Output the [X, Y] coordinate of the center of the cell containing the given text.  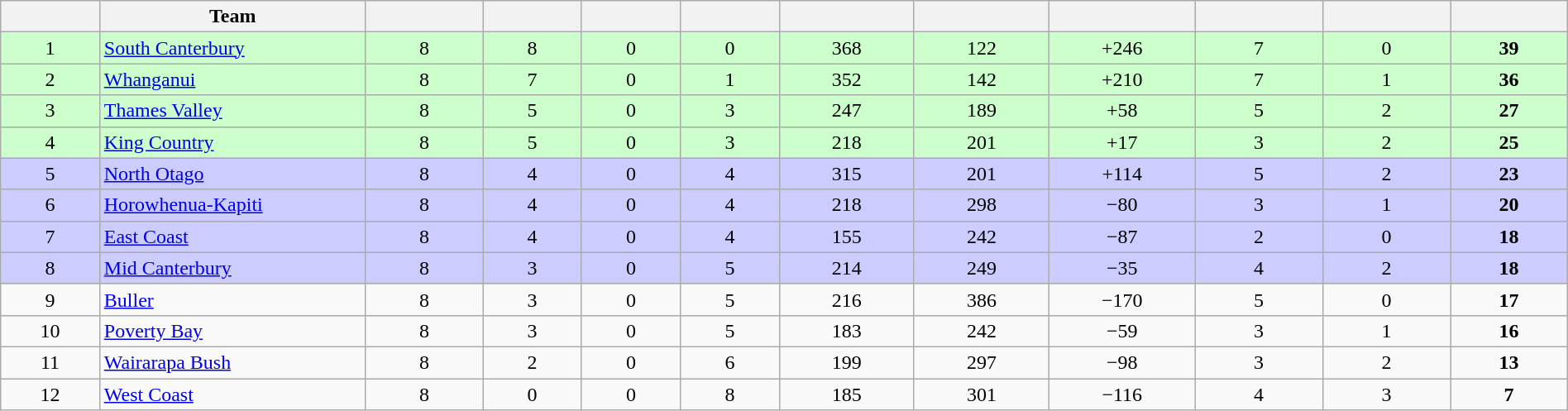
North Otago [232, 174]
155 [847, 237]
122 [981, 48]
Horowhenua-Kapiti [232, 205]
368 [847, 48]
Wairarapa Bush [232, 362]
9 [50, 299]
−80 [1122, 205]
Mid Canterbury [232, 268]
36 [1508, 79]
−170 [1122, 299]
13 [1508, 362]
27 [1508, 111]
−87 [1122, 237]
10 [50, 331]
+246 [1122, 48]
−59 [1122, 331]
King Country [232, 142]
189 [981, 111]
297 [981, 362]
142 [981, 79]
+210 [1122, 79]
−35 [1122, 268]
16 [1508, 331]
Buller [232, 299]
199 [847, 362]
+114 [1122, 174]
216 [847, 299]
301 [981, 394]
Poverty Bay [232, 331]
39 [1508, 48]
25 [1508, 142]
Team [232, 17]
+58 [1122, 111]
−116 [1122, 394]
214 [847, 268]
352 [847, 79]
Thames Valley [232, 111]
183 [847, 331]
23 [1508, 174]
11 [50, 362]
Whanganui [232, 79]
185 [847, 394]
12 [50, 394]
315 [847, 174]
East Coast [232, 237]
298 [981, 205]
17 [1508, 299]
247 [847, 111]
20 [1508, 205]
386 [981, 299]
South Canterbury [232, 48]
249 [981, 268]
West Coast [232, 394]
−98 [1122, 362]
+17 [1122, 142]
